Capture the cell that displays the provided text and extract its (X, Y) central coordinate. 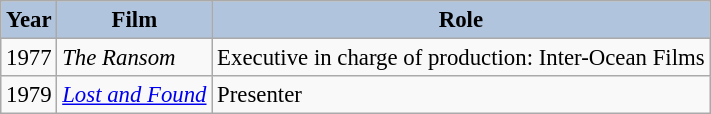
1977 (29, 58)
Film (134, 20)
Role (461, 20)
Presenter (461, 95)
Year (29, 20)
Lost and Found (134, 95)
Executive in charge of production: Inter-Ocean Films (461, 58)
1979 (29, 95)
The Ransom (134, 58)
